Pinpoint the cell where the given text exists, returning its (X, Y) midpoint coordinate. 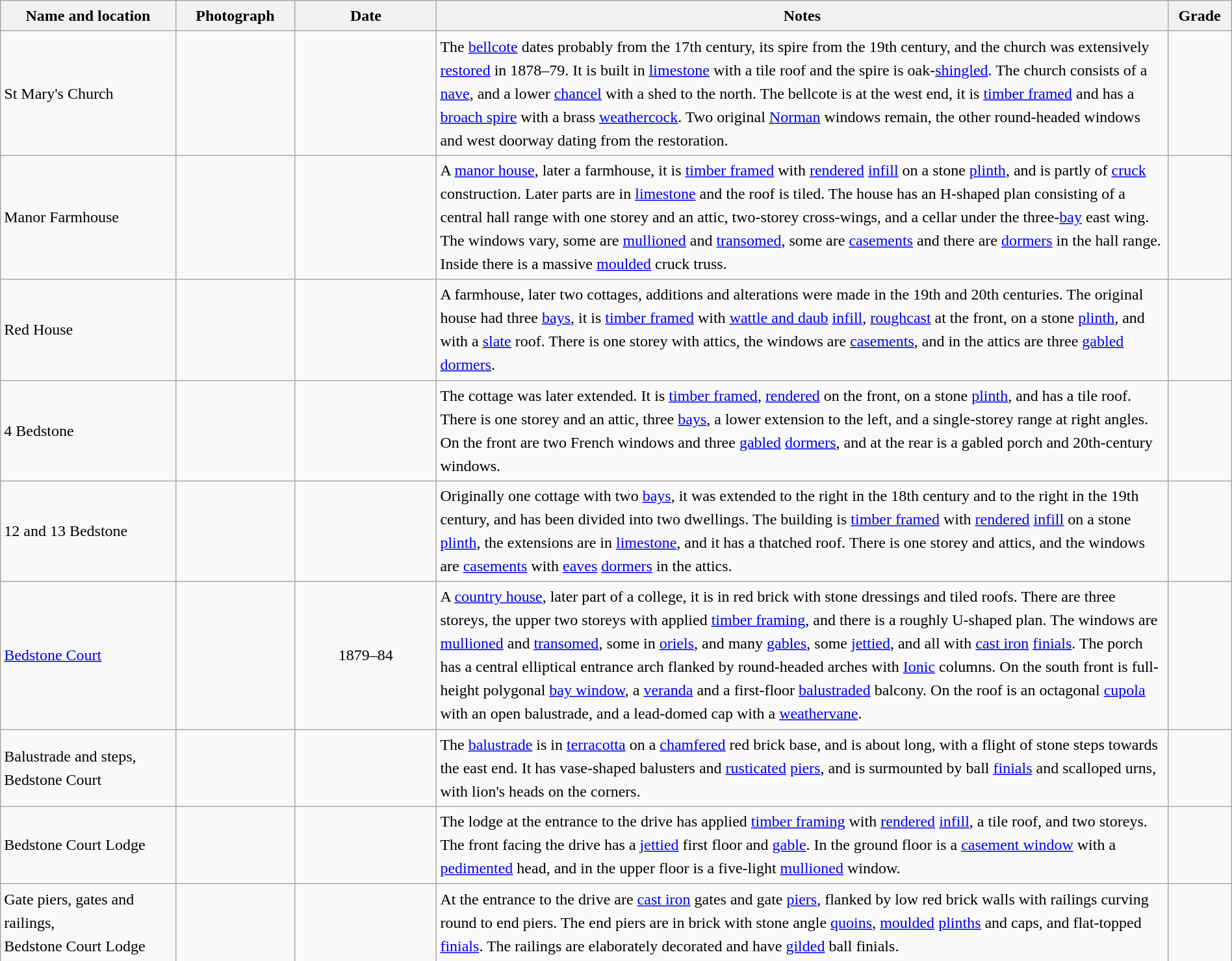
Red House (88, 330)
1879–84 (366, 655)
Photograph (235, 16)
Bedstone Court Lodge (88, 845)
12 and 13 Bedstone (88, 532)
Manor Farmhouse (88, 217)
Grade (1200, 16)
4 Bedstone (88, 430)
Name and location (88, 16)
Gate piers, gates and railings,Bedstone Court Lodge (88, 923)
St Mary's Church (88, 94)
Notes (802, 16)
Balustrade and steps,Bedstone Court (88, 768)
Bedstone Court (88, 655)
Date (366, 16)
